Return (X, Y) of the center of cell containing provided text 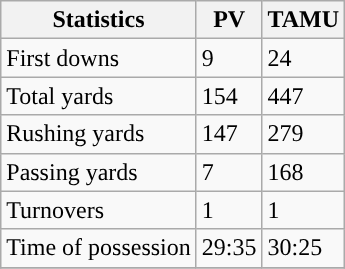
447 (304, 96)
Total yards (99, 96)
9 (229, 58)
Turnovers (99, 210)
147 (229, 134)
154 (229, 96)
First downs (99, 58)
168 (304, 172)
Time of possession (99, 248)
PV (229, 20)
24 (304, 58)
30:25 (304, 248)
Passing yards (99, 172)
29:35 (229, 248)
TAMU (304, 20)
7 (229, 172)
Rushing yards (99, 134)
Statistics (99, 20)
279 (304, 134)
